For the text-containing cell, return its midpoint in [x, y] coordinate format. 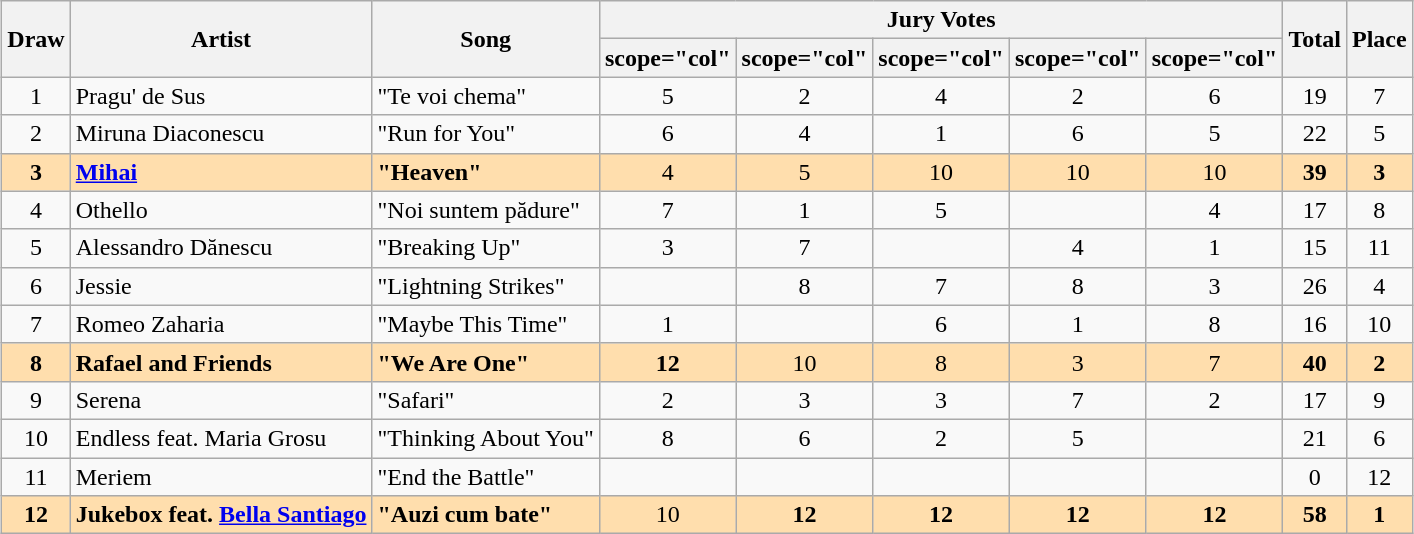
16 [1315, 324]
"Auzi cum bate" [486, 515]
Jury Votes [941, 20]
Alessandro Dănescu [221, 248]
21 [1315, 438]
Serena [221, 400]
26 [1315, 286]
Place [1379, 39]
Pragu' de Sus [221, 96]
Meriem [221, 477]
Othello [221, 210]
Song [486, 39]
"Lightning Strikes" [486, 286]
Jessie [221, 286]
Miruna Diaconescu [221, 134]
Rafael and Friends [221, 362]
"End the Battle" [486, 477]
"Run for You" [486, 134]
22 [1315, 134]
Mihai [221, 172]
"Heaven" [486, 172]
"We Are One" [486, 362]
"Safari" [486, 400]
40 [1315, 362]
"Breaking Up" [486, 248]
"Maybe This Time" [486, 324]
0 [1315, 477]
Draw [36, 39]
"Te voi chema" [486, 96]
15 [1315, 248]
Romeo Zaharia [221, 324]
39 [1315, 172]
Jukebox feat. Bella Santiago [221, 515]
58 [1315, 515]
"Noi suntem pădure" [486, 210]
Endless feat. Maria Grosu [221, 438]
Total [1315, 39]
"Thinking About You" [486, 438]
Artist [221, 39]
19 [1315, 96]
